From the cell containing the given text, extract its center point as (X, Y) coordinate. 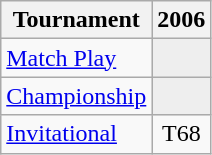
2006 (182, 20)
Invitational (76, 134)
Championship (76, 96)
Tournament (76, 20)
Match Play (76, 58)
T68 (182, 134)
